Detect which cell encompasses the target text, then output its [x, y] center coordinate. 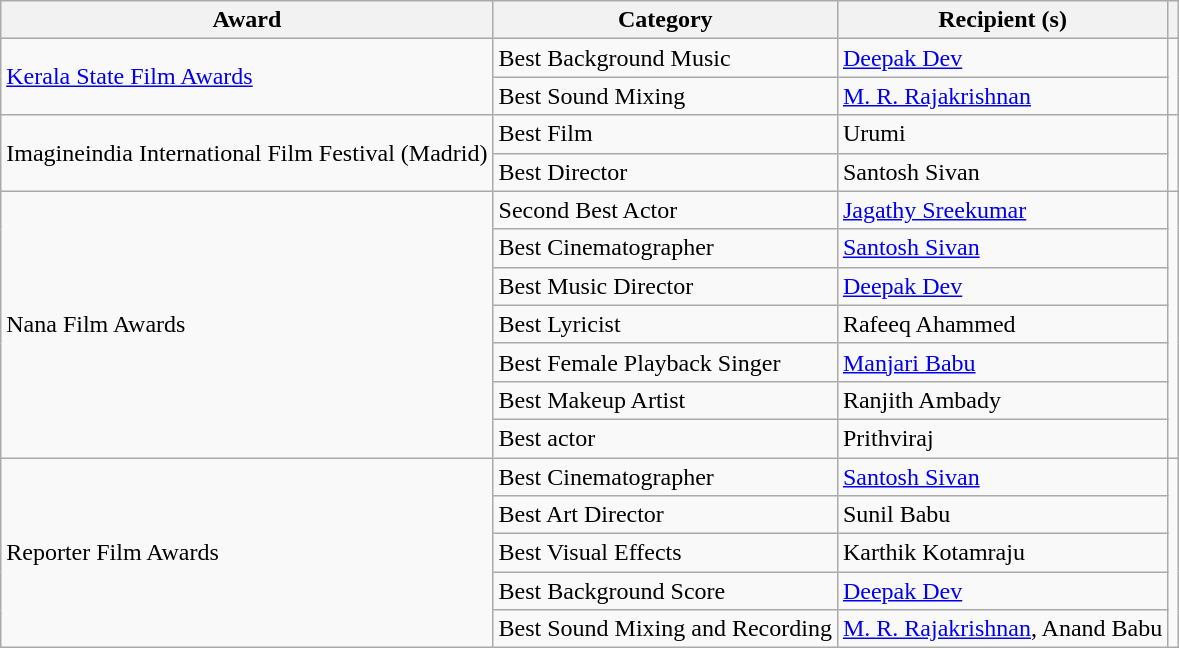
Ranjith Ambady [1002, 400]
Best Female Playback Singer [665, 362]
Urumi [1002, 134]
Sunil Babu [1002, 515]
Imagineindia International Film Festival (Madrid) [247, 153]
M. R. Rajakrishnan, Anand Babu [1002, 629]
Category [665, 20]
Best Sound Mixing and Recording [665, 629]
Reporter Film Awards [247, 553]
Best Lyricist [665, 324]
Best Background Music [665, 58]
Karthik Kotamraju [1002, 553]
Kerala State Film Awards [247, 77]
Jagathy Sreekumar [1002, 210]
Manjari Babu [1002, 362]
M. R. Rajakrishnan [1002, 96]
Prithviraj [1002, 438]
Best actor [665, 438]
Best Visual Effects [665, 553]
Award [247, 20]
Best Director [665, 172]
Best Background Score [665, 591]
Nana Film Awards [247, 324]
Best Art Director [665, 515]
Recipient (s) [1002, 20]
Best Music Director [665, 286]
Best Makeup Artist [665, 400]
Best Sound Mixing [665, 96]
Second Best Actor [665, 210]
Best Film [665, 134]
Rafeeq Ahammed [1002, 324]
